Identify which cell holds the provided text, then report its [x, y] central coordinate. 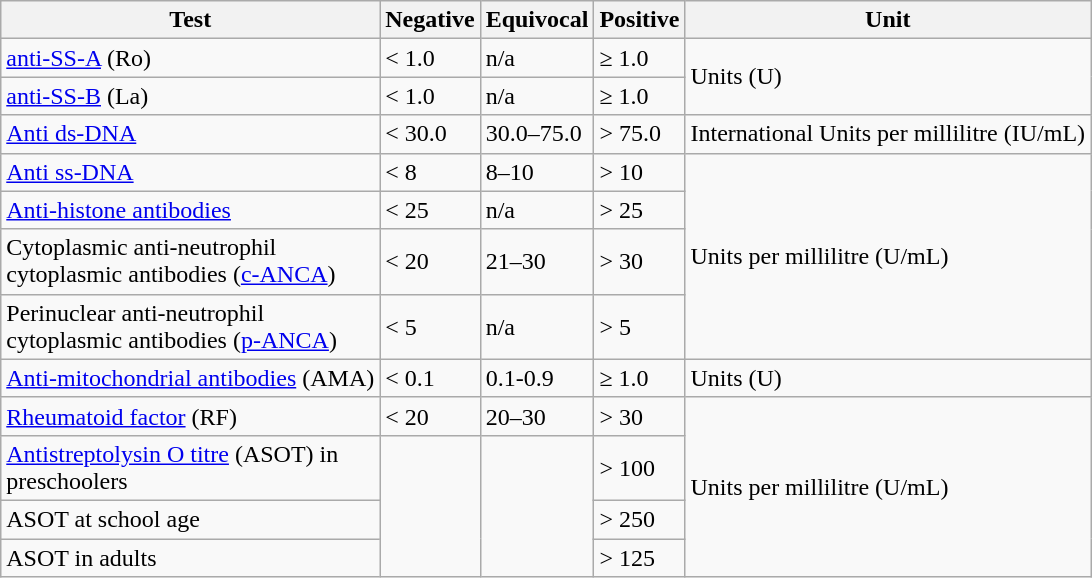
> 25 [640, 210]
Unit [888, 20]
Positive [640, 20]
> 100 [640, 468]
ASOT at school age [190, 519]
Anti-mitochondrial antibodies (AMA) [190, 378]
anti-SS-A (Ro) [190, 58]
30.0–75.0 [537, 134]
Perinuclear anti-neutrophil cytoplasmic antibodies (p-ANCA) [190, 326]
Anti-histone antibodies [190, 210]
> 5 [640, 326]
21–30 [537, 262]
Negative [430, 20]
> 10 [640, 172]
Cytoplasmic anti-neutrophil cytoplasmic antibodies (c-ANCA) [190, 262]
International Units per millilitre (IU/mL) [888, 134]
< 5 [430, 326]
Equivocal [537, 20]
> 125 [640, 557]
< 25 [430, 210]
Antistreptolysin O titre (ASOT) in preschoolers [190, 468]
anti-SS-B (La) [190, 96]
20–30 [537, 416]
Rheumatoid factor (RF) [190, 416]
< 0.1 [430, 378]
0.1-0.9 [537, 378]
ASOT in adults [190, 557]
Test [190, 20]
< 8 [430, 172]
> 75.0 [640, 134]
> 250 [640, 519]
Anti ss-DNA [190, 172]
< 30.0 [430, 134]
8–10 [537, 172]
Anti ds-DNA [190, 134]
